For the text-containing cell, return its midpoint in [X, Y] coordinate format. 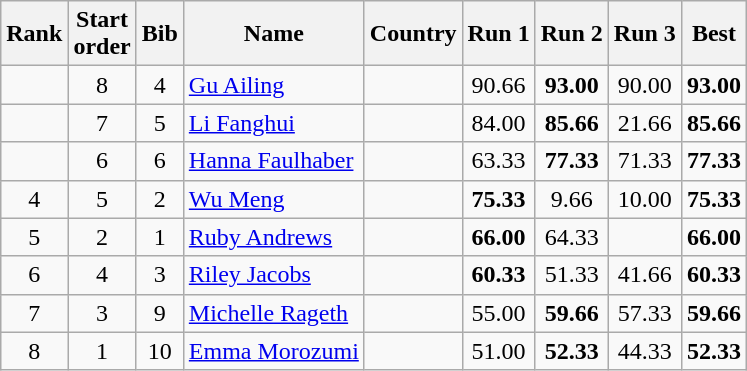
21.66 [644, 123]
Name [274, 34]
10.00 [644, 199]
Run 3 [644, 34]
9 [160, 313]
Bib [160, 34]
51.00 [498, 351]
Gu Ailing [274, 85]
Michelle Rageth [274, 313]
90.00 [644, 85]
Country [413, 34]
44.33 [644, 351]
57.33 [644, 313]
Li Fanghui [274, 123]
Run 1 [498, 34]
Ruby Andrews [274, 237]
90.66 [498, 85]
41.66 [644, 275]
Wu Meng [274, 199]
Riley Jacobs [274, 275]
9.66 [572, 199]
63.33 [498, 161]
64.33 [572, 237]
Emma Morozumi [274, 351]
55.00 [498, 313]
84.00 [498, 123]
Best [714, 34]
Run 2 [572, 34]
Startorder [102, 34]
51.33 [572, 275]
Hanna Faulhaber [274, 161]
Rank [34, 34]
71.33 [644, 161]
10 [160, 351]
